Determine the (x, y) coordinate at the center of the cell enclosing the given text.  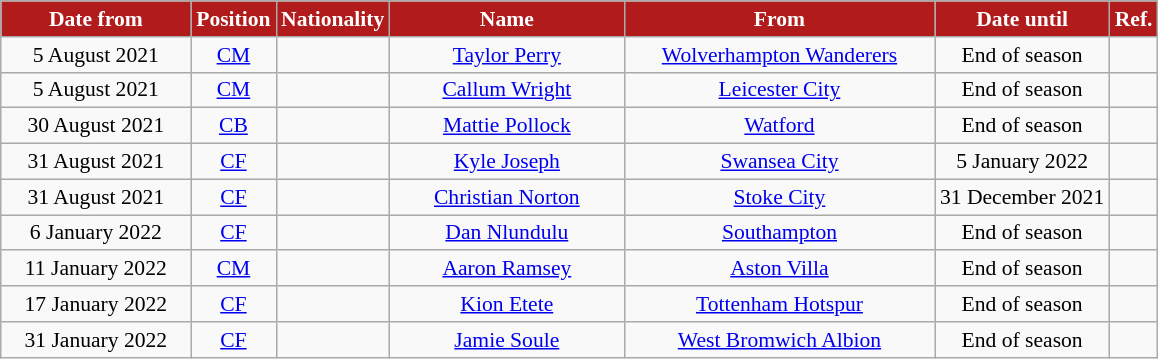
Callum Wright (506, 90)
Christian Norton (506, 197)
6 January 2022 (96, 233)
Wolverhampton Wanderers (779, 55)
CB (234, 126)
Date from (96, 19)
Kyle Joseph (506, 162)
From (779, 19)
Aaron Ramsey (506, 269)
Aston Villa (779, 269)
Watford (779, 126)
Tottenham Hotspur (779, 304)
West Bromwich Albion (779, 340)
31 January 2022 (96, 340)
5 January 2022 (1022, 162)
Jamie Soule (506, 340)
Mattie Pollock (506, 126)
Position (234, 19)
Taylor Perry (506, 55)
Name (506, 19)
17 January 2022 (96, 304)
Stoke City (779, 197)
Date until (1022, 19)
Ref. (1134, 19)
30 August 2021 (96, 126)
11 January 2022 (96, 269)
Nationality (332, 19)
Southampton (779, 233)
Leicester City (779, 90)
Kion Etete (506, 304)
Swansea City (779, 162)
31 December 2021 (1022, 197)
Dan Nlundulu (506, 233)
